Output the (x, y) coordinate of the center of the cell containing the given text.  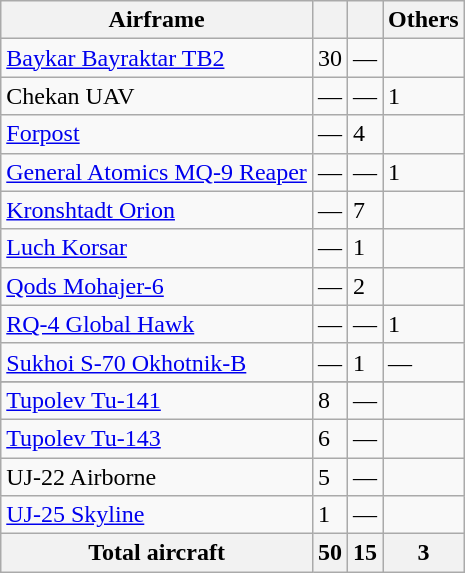
Airframe (157, 20)
Total aircraft (157, 553)
4 (364, 134)
Tupolev Tu-141 (157, 400)
5 (330, 477)
Sukhoi S-70 Okhotnik-B (157, 362)
2 (364, 286)
Chekan UAV (157, 96)
Luch Korsar (157, 248)
General Atomics MQ-9 Reaper (157, 172)
RQ-4 Global Hawk (157, 324)
Forpost (157, 134)
15 (364, 553)
Qods Mohajer-6 (157, 286)
50 (330, 553)
UJ-25 Skyline (157, 515)
Tupolev Tu-143 (157, 438)
Baykar Bayraktar TB2 (157, 58)
3 (424, 553)
6 (330, 438)
UJ-22 Airborne (157, 477)
7 (364, 210)
Kronshtadt Orion (157, 210)
8 (330, 400)
Others (424, 20)
30 (330, 58)
